Provide the [X, Y] coordinate of the cell's center where the given text is located.  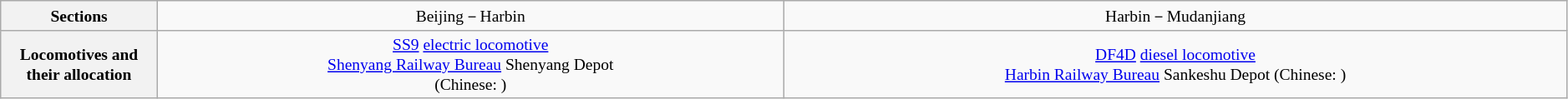
DF4D diesel locomotiveHarbin Railway Bureau Sankeshu Depot (Chinese: ) [1175, 65]
Sections [79, 16]
Locomotives and their allocation [79, 65]
SS9 electric locomotiveShenyang Railway Bureau Shenyang Depot(Chinese: ) [470, 65]
Beijing－Harbin [470, 16]
Harbin－Mudanjiang [1175, 16]
